Return [X, Y] of the center of cell containing provided text 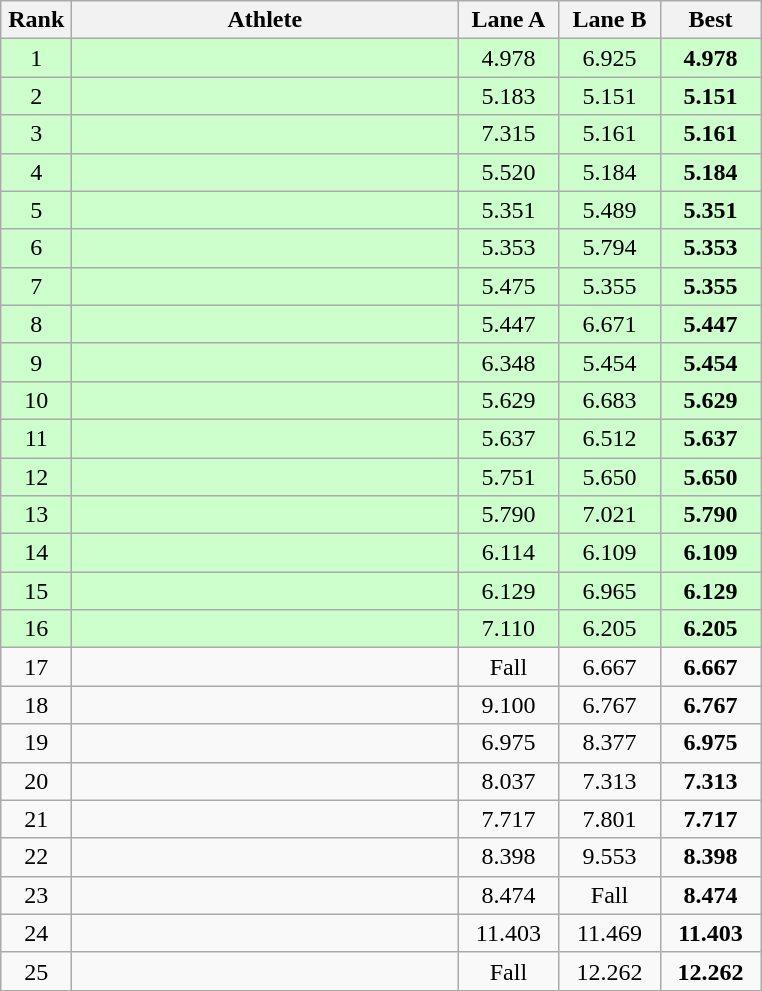
24 [36, 933]
6.671 [610, 324]
6.512 [610, 438]
Best [710, 20]
7 [36, 286]
4 [36, 172]
9.100 [508, 705]
14 [36, 553]
1 [36, 58]
6.965 [610, 591]
15 [36, 591]
22 [36, 857]
17 [36, 667]
25 [36, 971]
3 [36, 134]
5.475 [508, 286]
5.794 [610, 248]
7.315 [508, 134]
Lane A [508, 20]
5.520 [508, 172]
16 [36, 629]
2 [36, 96]
8 [36, 324]
20 [36, 781]
8.377 [610, 743]
12 [36, 477]
5.751 [508, 477]
7.801 [610, 819]
6.925 [610, 58]
7.021 [610, 515]
Athlete [265, 20]
19 [36, 743]
8.037 [508, 781]
Rank [36, 20]
7.110 [508, 629]
13 [36, 515]
5 [36, 210]
23 [36, 895]
9.553 [610, 857]
5.183 [508, 96]
9 [36, 362]
18 [36, 705]
Lane B [610, 20]
5.489 [610, 210]
21 [36, 819]
11 [36, 438]
6.683 [610, 400]
6.114 [508, 553]
6 [36, 248]
10 [36, 400]
11.469 [610, 933]
6.348 [508, 362]
